Determine the (X, Y) coordinate at the center of the cell enclosing the given text.  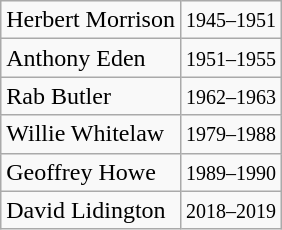
1945–1951 (230, 20)
1979–1988 (230, 134)
1989–1990 (230, 172)
Anthony Eden (91, 58)
1951–1955 (230, 58)
Herbert Morrison (91, 20)
Willie Whitelaw (91, 134)
1962–1963 (230, 96)
Geoffrey Howe (91, 172)
Rab Butler (91, 96)
2018–2019 (230, 210)
David Lidington (91, 210)
